Determine the [X, Y] coordinate at the center of the cell enclosing the given text.  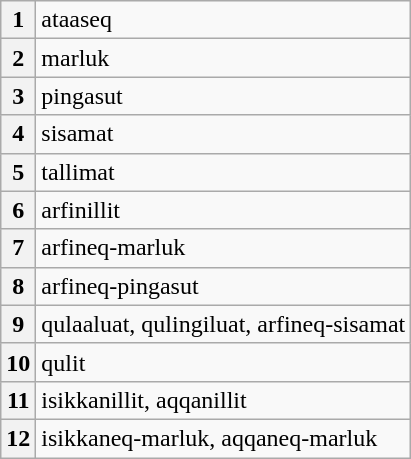
5 [18, 172]
8 [18, 286]
marluk [224, 58]
6 [18, 210]
11 [18, 400]
1 [18, 20]
2 [18, 58]
isikkaneq-marluk, aqqaneq-marluk [224, 438]
tallimat [224, 172]
arfinillit [224, 210]
arfineq-pingasut [224, 286]
12 [18, 438]
10 [18, 362]
9 [18, 324]
7 [18, 248]
qulit [224, 362]
sisamat [224, 134]
arfineq-marluk [224, 248]
qulaaluat, qulingiluat, arfineq-sisamat [224, 324]
pingasut [224, 96]
3 [18, 96]
isikkanillit, aqqanillit [224, 400]
4 [18, 134]
ataaseq [224, 20]
